Detect which cell encompasses the target text, then output its (x, y) center coordinate. 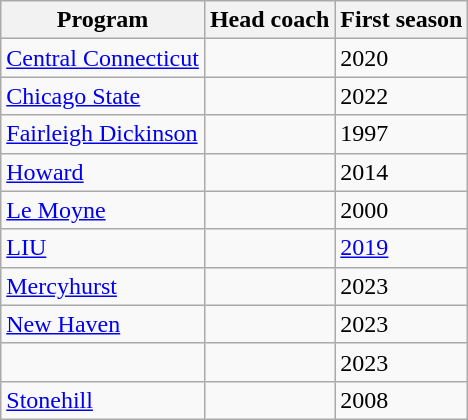
2022 (402, 96)
Mercyhurst (103, 286)
Fairleigh Dickinson (103, 134)
New Haven (103, 324)
Stonehill (103, 400)
Head coach (269, 20)
Central Connecticut (103, 58)
First season (402, 20)
1997 (402, 134)
Chicago State (103, 96)
Howard (103, 172)
Le Moyne (103, 210)
2000 (402, 210)
2020 (402, 58)
2014 (402, 172)
Program (103, 20)
LIU (103, 248)
2019 (402, 248)
2008 (402, 400)
